For the text-containing cell, return its midpoint in [X, Y] coordinate format. 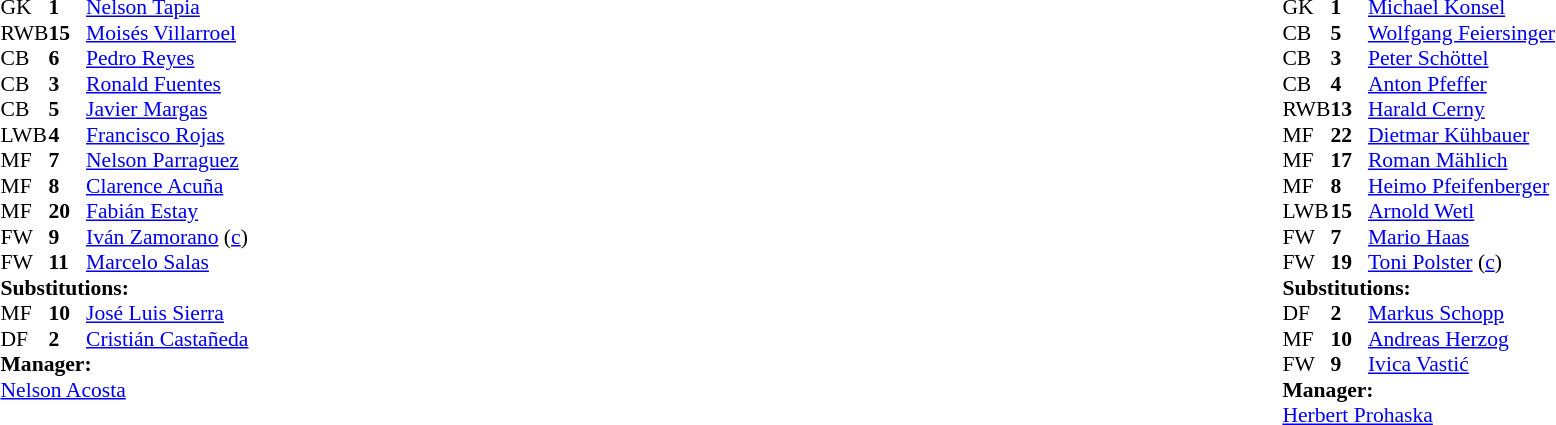
Nelson Parraguez [167, 161]
19 [1349, 263]
Toni Polster (c) [1462, 263]
Wolfgang Feiersinger [1462, 33]
13 [1349, 109]
Ronald Fuentes [167, 84]
Anton Pfeffer [1462, 84]
22 [1349, 135]
Andreas Herzog [1462, 339]
Cristián Castañeda [167, 339]
Harald Cerny [1462, 109]
20 [67, 211]
Peter Schöttel [1462, 59]
Clarence Acuña [167, 186]
Fabián Estay [167, 211]
17 [1349, 161]
Javier Margas [167, 109]
Mario Haas [1462, 237]
Roman Mählich [1462, 161]
Pedro Reyes [167, 59]
Markus Schopp [1462, 313]
Marcelo Salas [167, 263]
6 [67, 59]
Dietmar Kühbauer [1462, 135]
Nelson Acosta [124, 390]
José Luis Sierra [167, 313]
Ivica Vastić [1462, 365]
Francisco Rojas [167, 135]
Heimo Pfeifenberger [1462, 186]
Iván Zamorano (c) [167, 237]
11 [67, 263]
Arnold Wetl [1462, 211]
Moisés Villarroel [167, 33]
